From the cell containing the given text, extract its center point as (x, y) coordinate. 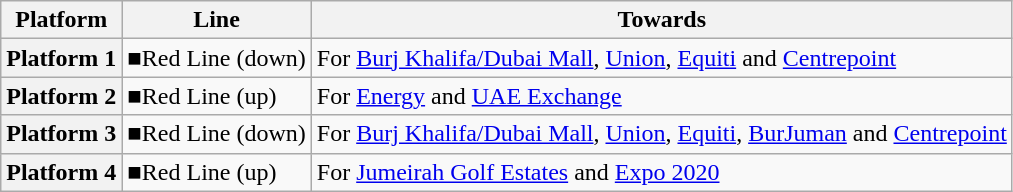
Towards (662, 20)
For Jumeirah Golf Estates and Expo 2020 (662, 172)
For Energy and UAE Exchange (662, 96)
Line (217, 20)
Platform 4 (62, 172)
For Burj Khalifa/Dubai Mall, Union, Equiti, BurJuman and Centrepoint (662, 134)
For Burj Khalifa/Dubai Mall, Union, Equiti and Centrepoint (662, 58)
Platform 1 (62, 58)
Platform 2 (62, 96)
Platform (62, 20)
Platform 3 (62, 134)
